For the text-containing cell, return its midpoint in [x, y] coordinate format. 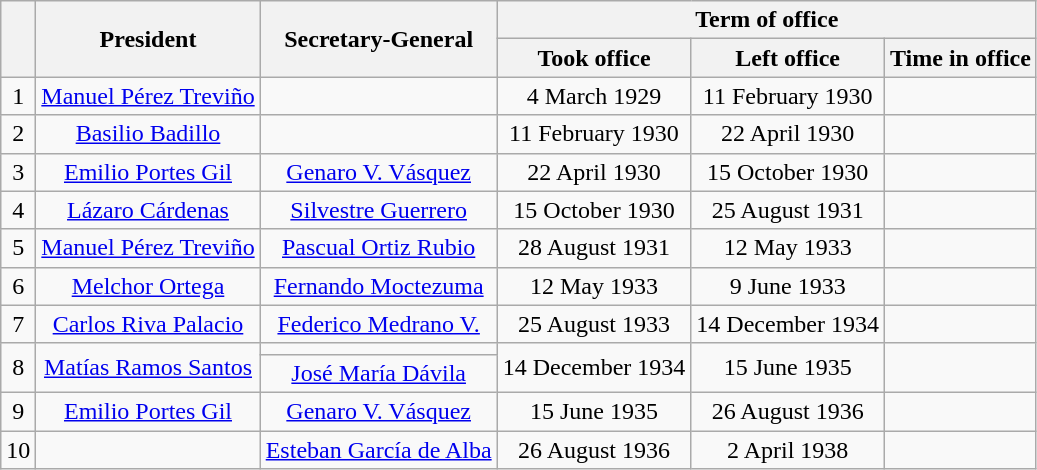
President [148, 39]
6 [18, 286]
8 [18, 368]
Esteban García de Alba [378, 449]
Silvestre Guerrero [378, 210]
Left office [788, 58]
28 August 1931 [594, 248]
Melchor Ortega [148, 286]
Secretary-General [378, 39]
Basilio Badillo [148, 134]
Carlos Riva Palacio [148, 324]
Federico Medrano V. [378, 324]
Matías Ramos Santos [148, 368]
4 [18, 210]
10 [18, 449]
2 [18, 134]
2 April 1938 [788, 449]
Lázaro Cárdenas [148, 210]
Term of office [766, 20]
Fernando Moctezuma [378, 286]
3 [18, 172]
9 [18, 411]
9 June 1933 [788, 286]
25 August 1933 [594, 324]
4 March 1929 [594, 96]
Time in office [960, 58]
7 [18, 324]
José María Dávila [378, 373]
Took office [594, 58]
Pascual Ortiz Rubio [378, 248]
1 [18, 96]
5 [18, 248]
25 August 1931 [788, 210]
